Detect which cell encompasses the target text, then output its [X, Y] center coordinate. 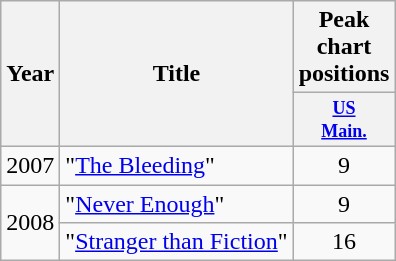
"The Bleeding" [176, 165]
Year [30, 74]
"Never Enough" [176, 204]
2007 [30, 165]
USMain. [344, 120]
Title [176, 74]
16 [344, 242]
Peak chart positions [344, 47]
"Stranger than Fiction" [176, 242]
2008 [30, 223]
